Determine the [x, y] coordinate at the center of the cell enclosing the given text.  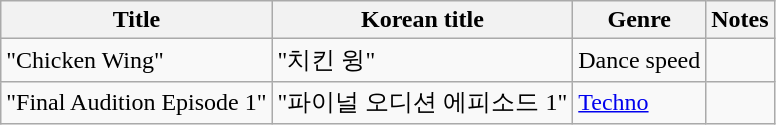
Title [136, 20]
Dance speed [640, 60]
Korean title [422, 20]
"파이널 오디션 에피소드 1" [422, 102]
Notes [740, 20]
"Chicken Wing" [136, 60]
"Final Audition Episode 1" [136, 102]
Techno [640, 102]
"치킨 윙" [422, 60]
Genre [640, 20]
